Return the (X, Y) coordinate for the center point of the cell that contains the specified text.  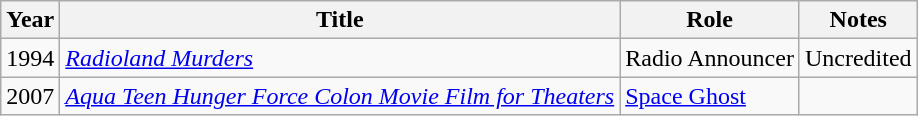
Radioland Murders (340, 58)
2007 (30, 96)
Role (710, 20)
Uncredited (858, 58)
Radio Announcer (710, 58)
Notes (858, 20)
Space Ghost (710, 96)
Aqua Teen Hunger Force Colon Movie Film for Theaters (340, 96)
Title (340, 20)
Year (30, 20)
1994 (30, 58)
